Provide the (x, y) coordinate of the cell's center where the given text is located.  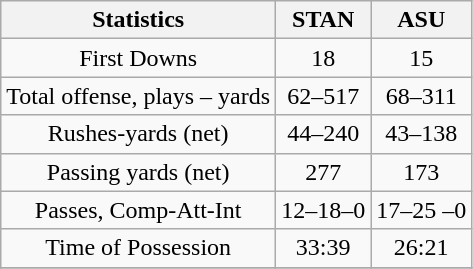
First Downs (138, 58)
12–18–0 (324, 210)
Time of Possession (138, 248)
26:21 (422, 248)
43–138 (422, 134)
Total offense, plays – yards (138, 96)
173 (422, 172)
15 (422, 58)
44–240 (324, 134)
68–311 (422, 96)
Rushes-yards (net) (138, 134)
Passing yards (net) (138, 172)
Statistics (138, 20)
62–517 (324, 96)
33:39 (324, 248)
17–25 –0 (422, 210)
Passes, Comp-Att-Int (138, 210)
ASU (422, 20)
18 (324, 58)
277 (324, 172)
STAN (324, 20)
